Identify which cell holds the provided text, then report its [X, Y] central coordinate. 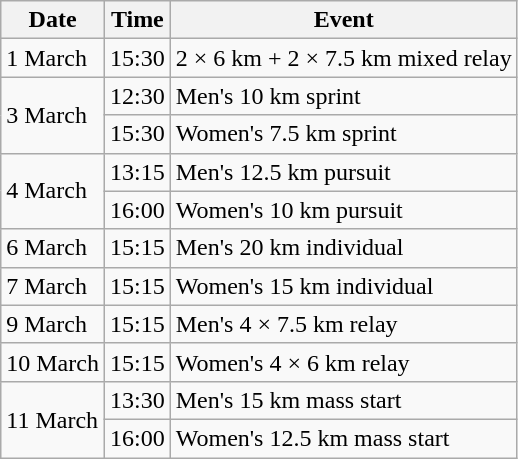
Men's 4 × 7.5 km relay [344, 324]
13:30 [137, 400]
9 March [53, 324]
11 March [53, 419]
Women's 7.5 km sprint [344, 134]
Women's 15 km individual [344, 286]
Men's 12.5 km pursuit [344, 172]
6 March [53, 248]
Men's 10 km sprint [344, 96]
Men's 15 km mass start [344, 400]
10 March [53, 362]
Women's 4 × 6 km relay [344, 362]
Date [53, 20]
Time [137, 20]
1 March [53, 58]
Event [344, 20]
3 March [53, 115]
13:15 [137, 172]
2 × 6 km + 2 × 7.5 km mixed relay [344, 58]
7 March [53, 286]
12:30 [137, 96]
Men's 20 km individual [344, 248]
Women's 10 km pursuit [344, 210]
4 March [53, 191]
Women's 12.5 km mass start [344, 438]
